Scan for the cell matching the given text and deliver its [X, Y] coordinate at center. 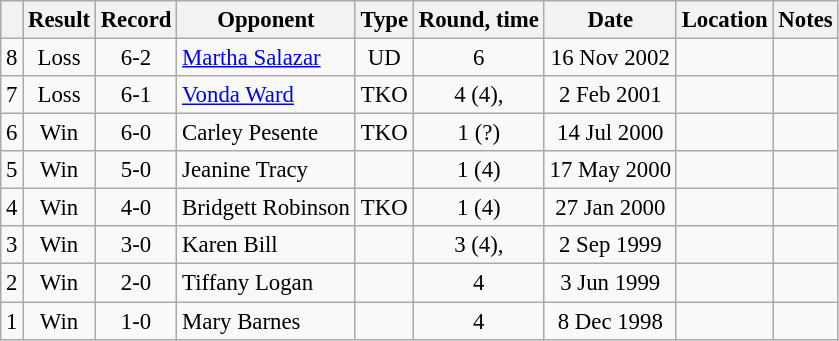
Jeanine Tracy [266, 170]
2 Feb 2001 [610, 95]
Round, time [478, 20]
8 [12, 58]
1 (?) [478, 133]
Bridgett Robinson [266, 208]
2-0 [136, 283]
2 Sep 1999 [610, 245]
8 Dec 1998 [610, 321]
Location [724, 20]
3 [12, 245]
Date [610, 20]
Type [384, 20]
27 Jan 2000 [610, 208]
Tiffany Logan [266, 283]
Notes [806, 20]
4-0 [136, 208]
2 [12, 283]
3 Jun 1999 [610, 283]
4 (4), [478, 95]
UD [384, 58]
17 May 2000 [610, 170]
Record [136, 20]
Result [60, 20]
Karen Bill [266, 245]
Carley Pesente [266, 133]
6-1 [136, 95]
7 [12, 95]
Opponent [266, 20]
14 Jul 2000 [610, 133]
5-0 [136, 170]
3-0 [136, 245]
1-0 [136, 321]
5 [12, 170]
Vonda Ward [266, 95]
6-2 [136, 58]
1 [12, 321]
6-0 [136, 133]
3 (4), [478, 245]
Mary Barnes [266, 321]
16 Nov 2002 [610, 58]
Martha Salazar [266, 58]
